Capture the cell that displays the provided text and extract its [x, y] central coordinate. 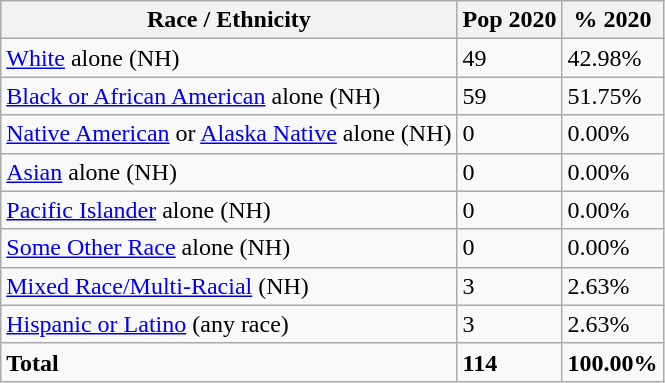
59 [510, 96]
Mixed Race/Multi-Racial (NH) [229, 286]
49 [510, 58]
Total [229, 362]
Pop 2020 [510, 20]
Asian alone (NH) [229, 172]
100.00% [612, 362]
% 2020 [612, 20]
Race / Ethnicity [229, 20]
Native American or Alaska Native alone (NH) [229, 134]
Black or African American alone (NH) [229, 96]
White alone (NH) [229, 58]
51.75% [612, 96]
Hispanic or Latino (any race) [229, 324]
Pacific Islander alone (NH) [229, 210]
42.98% [612, 58]
Some Other Race alone (NH) [229, 248]
114 [510, 362]
